Determine the (X, Y) coordinate at the center of the cell enclosing the given text.  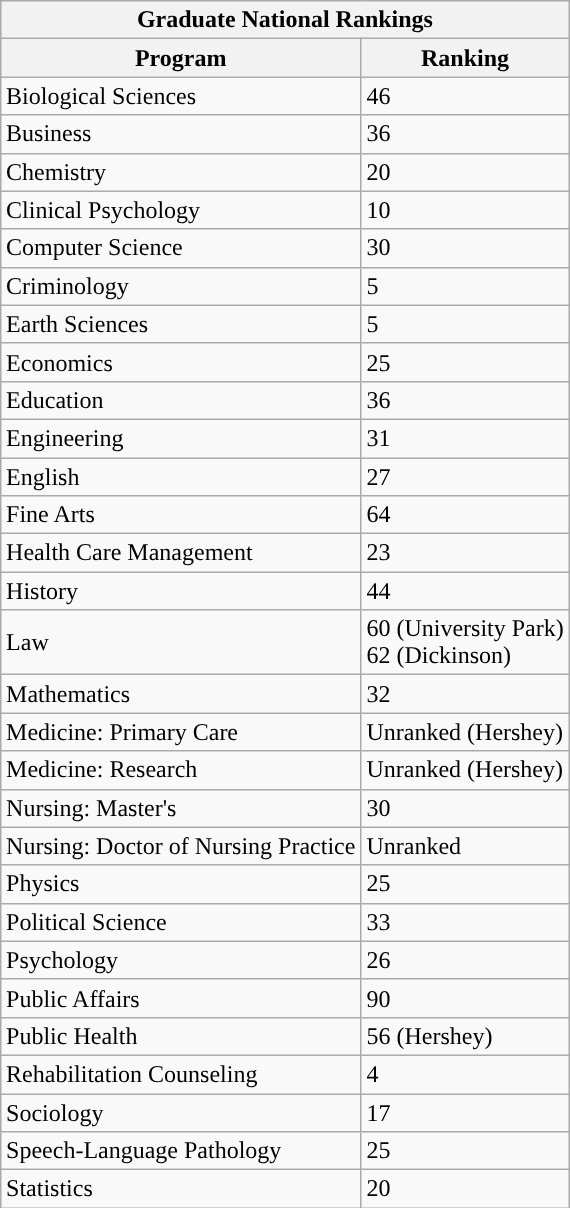
Medicine: Primary Care (181, 732)
44 (465, 591)
Business (181, 134)
27 (465, 477)
56 (Hershey) (465, 1036)
Biological Sciences (181, 96)
Program (181, 58)
Public Health (181, 1036)
Unranked (465, 846)
46 (465, 96)
Ranking (465, 58)
26 (465, 960)
Engineering (181, 438)
Economics (181, 362)
33 (465, 922)
Sociology (181, 1113)
Clinical Psychology (181, 210)
Nursing: Master's (181, 808)
4 (465, 1074)
Chemistry (181, 172)
Statistics (181, 1189)
Computer Science (181, 248)
Political Science (181, 922)
10 (465, 210)
64 (465, 515)
Fine Arts (181, 515)
Mathematics (181, 694)
Law (181, 642)
Graduate National Rankings (286, 20)
Health Care Management (181, 553)
Psychology (181, 960)
Criminology (181, 286)
31 (465, 438)
23 (465, 553)
Earth Sciences (181, 324)
Public Affairs (181, 998)
17 (465, 1113)
Education (181, 400)
Medicine: Research (181, 770)
English (181, 477)
Speech-Language Pathology (181, 1151)
Physics (181, 884)
32 (465, 694)
Nursing: Doctor of Nursing Practice (181, 846)
History (181, 591)
90 (465, 998)
Rehabilitation Counseling (181, 1074)
60 (University Park)62 (Dickinson) (465, 642)
